Capture the cell that displays the provided text and extract its (x, y) central coordinate. 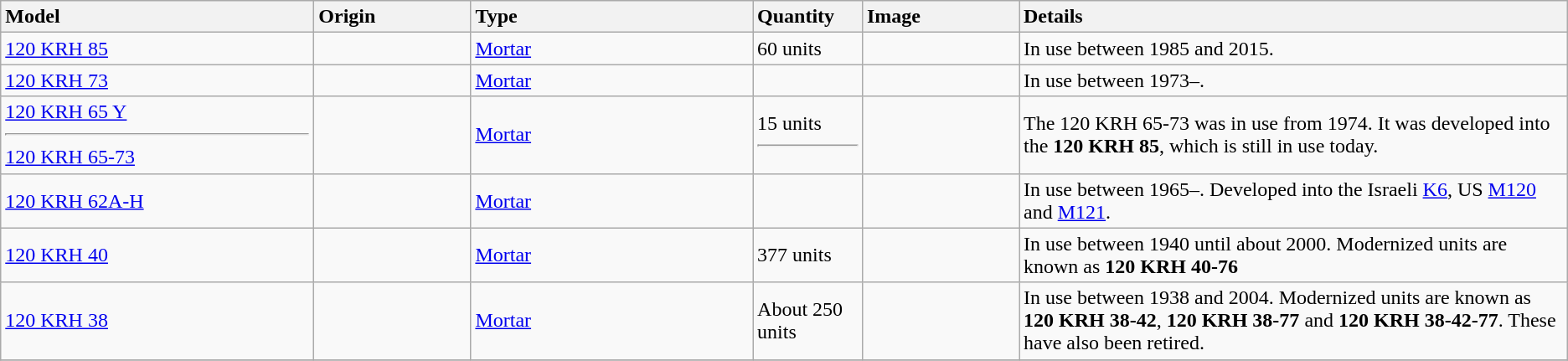
120 KRH 38 (157, 321)
Details (1293, 17)
120 KRH 40 (157, 255)
Model (157, 17)
In use between 1940 until about 2000. Modernized units are known as 120 KRH 40-76 (1293, 255)
In use between 1938 and 2004. Modernized units are known as 120 KRH 38-42, 120 KRH 38-77 and 120 KRH 38-42-77. These have also been retired. (1293, 321)
120 KRH 85 (157, 49)
15 units (807, 135)
60 units (807, 49)
120 KRH 73 (157, 80)
The 120 KRH 65-73 was in use from 1974. It was developed into the 120 KRH 85, which is still in use today. (1293, 135)
Origin (392, 17)
Image (940, 17)
Quantity (807, 17)
120 KRH 62A-H (157, 201)
In use between 1965–. Developed into the Israeli K6, US M120 and M121. (1293, 201)
Type (611, 17)
In use between 1985 and 2015. (1293, 49)
In use between 1973–. (1293, 80)
About 250 units (807, 321)
120 KRH 65 Y120 KRH 65-73 (157, 135)
377 units (807, 255)
